Find where the given text appears and provide that cell's center as (X, Y) coordinate. 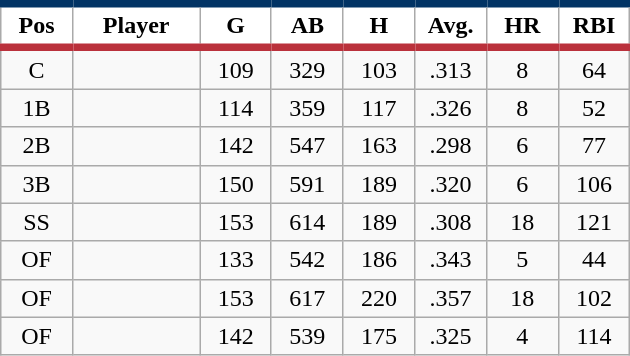
52 (594, 108)
.343 (451, 260)
.357 (451, 298)
614 (307, 222)
Pos (37, 26)
617 (307, 298)
329 (307, 68)
220 (379, 298)
109 (236, 68)
163 (379, 146)
117 (379, 108)
C (37, 68)
.325 (451, 336)
3B (37, 184)
4 (522, 336)
106 (594, 184)
G (236, 26)
SS (37, 222)
Avg. (451, 26)
Player (136, 26)
133 (236, 260)
.298 (451, 146)
542 (307, 260)
1B (37, 108)
AB (307, 26)
.313 (451, 68)
121 (594, 222)
.308 (451, 222)
.326 (451, 108)
44 (594, 260)
77 (594, 146)
547 (307, 146)
.320 (451, 184)
64 (594, 68)
150 (236, 184)
591 (307, 184)
RBI (594, 26)
103 (379, 68)
2B (37, 146)
175 (379, 336)
186 (379, 260)
359 (307, 108)
539 (307, 336)
5 (522, 260)
H (379, 26)
HR (522, 26)
102 (594, 298)
